Identify which cell holds the provided text, then report its [X, Y] central coordinate. 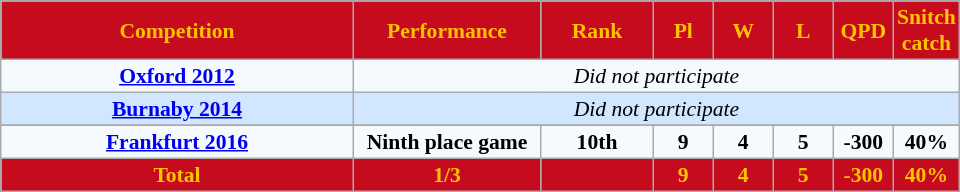
Competition [177, 30]
W [743, 30]
QPD [863, 30]
1/3 [447, 174]
Total [177, 174]
L [803, 30]
Snitch catch [926, 30]
Rank [597, 30]
Burnaby 2014 [177, 108]
10th [597, 142]
Performance [447, 30]
Oxford 2012 [177, 76]
Frankfurt 2016 [177, 142]
Ninth place game [447, 142]
Pl [683, 30]
